Extract the [X, Y] coordinate from the center of the cell holding the provided text.  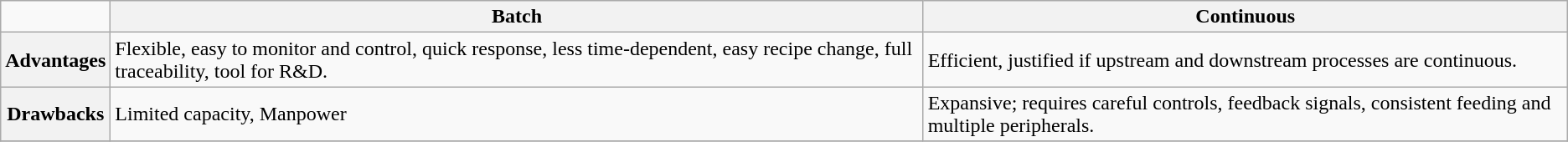
Limited capacity, Manpower [517, 114]
Expansive; requires careful controls, feedback signals, consistent feeding and multiple peripherals. [1245, 114]
Continuous [1245, 17]
Advantages [55, 60]
Drawbacks [55, 114]
Batch [517, 17]
Efficient, justified if upstream and downstream processes are continuous. [1245, 60]
Flexible, easy to monitor and control, quick response, less time-dependent, easy recipe change, full traceability, tool for R&D. [517, 60]
